Find where the given text appears and provide that cell's center as [X, Y] coordinate. 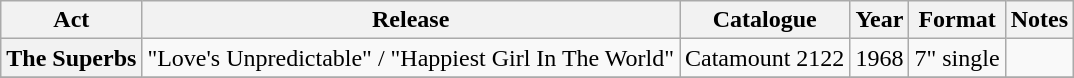
Catalogue [765, 20]
Act [72, 20]
Year [880, 20]
1968 [880, 58]
Release [411, 20]
The Superbs [72, 58]
Catamount 2122 [765, 58]
Notes [1039, 20]
"Love's Unpredictable" / "Happiest Girl In The World" [411, 58]
7" single [957, 58]
Format [957, 20]
